From the cell containing the given text, extract its center point as (X, Y) coordinate. 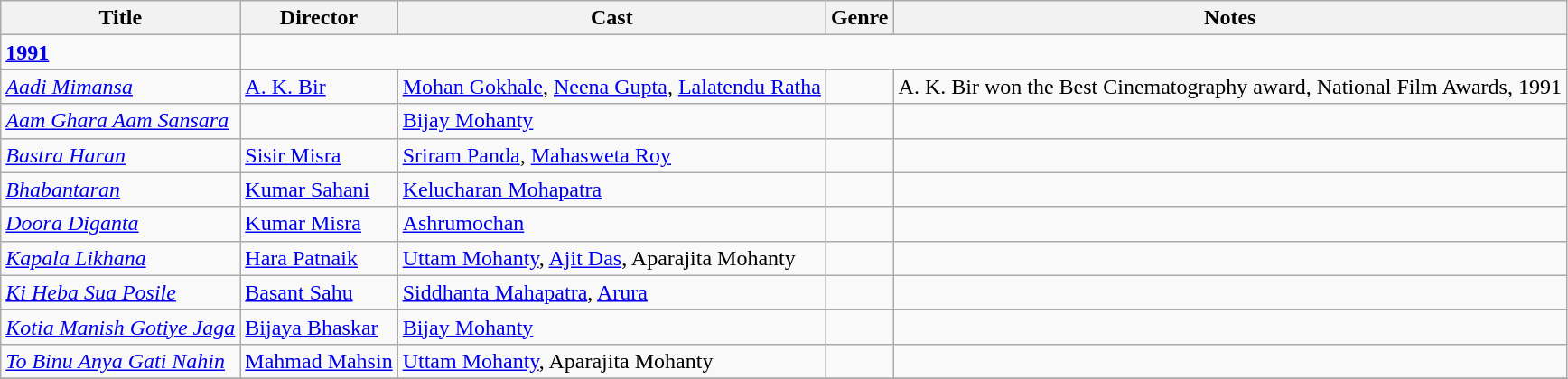
Kotia Manish Gotiye Jaga (121, 327)
Kapala Likhana (121, 258)
Title (121, 18)
Doora Diganta (121, 224)
Ki Heba Sua Posile (121, 292)
Aadi Mimansa (121, 87)
Notes (1230, 18)
1991 (121, 52)
A. K. Bir (319, 87)
Kelucharan Mohapatra (611, 189)
Sisir Misra (319, 155)
Siddhanta Mahapatra, Arura (611, 292)
Genre (860, 18)
Hara Patnaik (319, 258)
Basant Sahu (319, 292)
To Binu Anya Gati Nahin (121, 361)
Aam Ghara Aam Sansara (121, 121)
Bastra Haran (121, 155)
Kumar Misra (319, 224)
Mahmad Mahsin (319, 361)
Uttam Mohanty, Ajit Das, Aparajita Mohanty (611, 258)
Director (319, 18)
Ashrumochan (611, 224)
Kumar Sahani (319, 189)
Mohan Gokhale, Neena Gupta, Lalatendu Ratha (611, 87)
Bijaya Bhaskar (319, 327)
Uttam Mohanty, Aparajita Mohanty (611, 361)
Sriram Panda, Mahasweta Roy (611, 155)
Cast (611, 18)
Bhabantaran (121, 189)
A. K. Bir won the Best Cinematography award, National Film Awards, 1991 (1230, 87)
